For the text-containing cell, return its midpoint in [x, y] coordinate format. 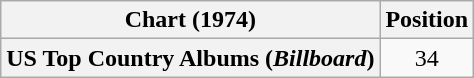
Chart (1974) [190, 20]
34 [427, 58]
Position [427, 20]
US Top Country Albums (Billboard) [190, 58]
